Output the (X, Y) coordinate of the center of the cell containing the given text.  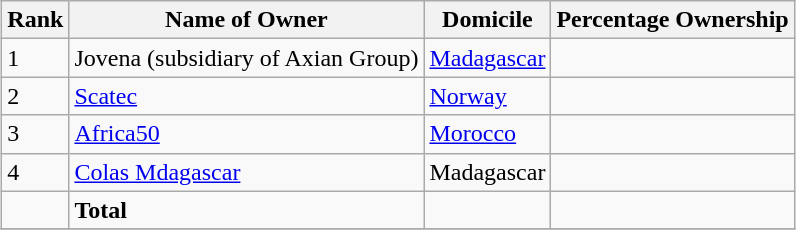
Domicile (488, 20)
Jovena (subsidiary of Axian Group) (246, 58)
Rank (36, 20)
Total (246, 210)
3 (36, 134)
Colas Mdagascar (246, 172)
Scatec (246, 96)
1 (36, 58)
4 (36, 172)
Africa50 (246, 134)
2 (36, 96)
Name of Owner (246, 20)
Morocco (488, 134)
Norway (488, 96)
Percentage Ownership (672, 20)
